Output the [x, y] coordinate of the center of the cell containing the given text.  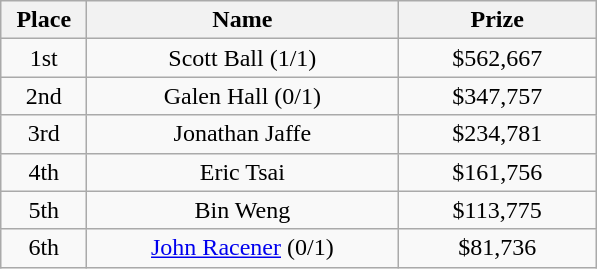
3rd [44, 134]
Eric Tsai [242, 172]
Place [44, 20]
John Racener (0/1) [242, 248]
$234,781 [498, 134]
6th [44, 248]
Jonathan Jaffe [242, 134]
$161,756 [498, 172]
$81,736 [498, 248]
4th [44, 172]
$347,757 [498, 96]
$113,775 [498, 210]
5th [44, 210]
2nd [44, 96]
Galen Hall (0/1) [242, 96]
Bin Weng [242, 210]
Name [242, 20]
1st [44, 58]
Scott Ball (1/1) [242, 58]
Prize [498, 20]
$562,667 [498, 58]
